For the text-containing cell, return its midpoint in [x, y] coordinate format. 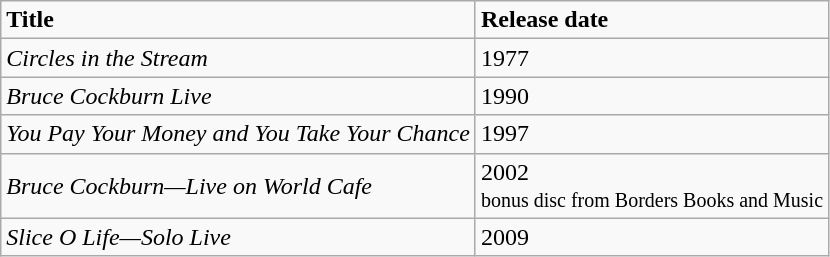
1990 [652, 96]
Circles in the Stream [238, 58]
1977 [652, 58]
Title [238, 20]
Bruce Cockburn Live [238, 96]
Bruce Cockburn—Live on World Cafe [238, 186]
Slice O Life—Solo Live [238, 237]
2002bonus disc from Borders Books and Music [652, 186]
Release date [652, 20]
You Pay Your Money and You Take Your Chance [238, 134]
2009 [652, 237]
1997 [652, 134]
